Detect which cell encompasses the target text, then output its [x, y] center coordinate. 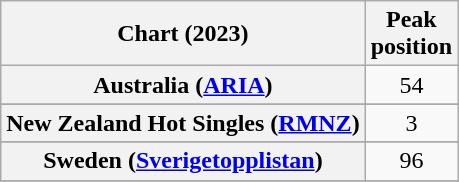
Sweden (Sverigetopplistan) [183, 161]
3 [411, 123]
54 [411, 85]
New Zealand Hot Singles (RMNZ) [183, 123]
Peakposition [411, 34]
Chart (2023) [183, 34]
96 [411, 161]
Australia (ARIA) [183, 85]
